Return the [X, Y] coordinate for the center point of the cell that contains the specified text.  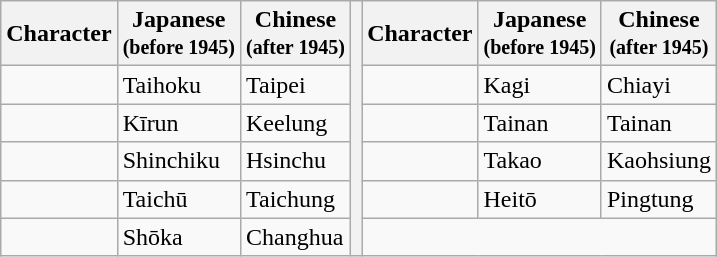
Keelung [295, 123]
Pingtung [658, 199]
Takao [540, 161]
Kīrun [178, 123]
Heitō [540, 199]
Shōka [178, 237]
Shinchiku [178, 161]
Taihoku [178, 85]
Hsinchu [295, 161]
Taichung [295, 199]
Changhua [295, 237]
Taipei [295, 85]
Kagi [540, 85]
Kaohsiung [658, 161]
Taichū [178, 199]
Chiayi [658, 85]
